Scan for the cell matching the given text and deliver its (x, y) coordinate at center. 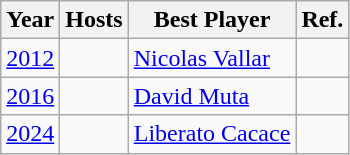
2016 (30, 96)
2024 (30, 134)
Liberato Cacace (212, 134)
Year (30, 20)
Nicolas Vallar (212, 58)
Best Player (212, 20)
2012 (30, 58)
Hosts (94, 20)
Ref. (322, 20)
David Muta (212, 96)
